Provide the (X, Y) coordinate of the cell's center where the given text is located.  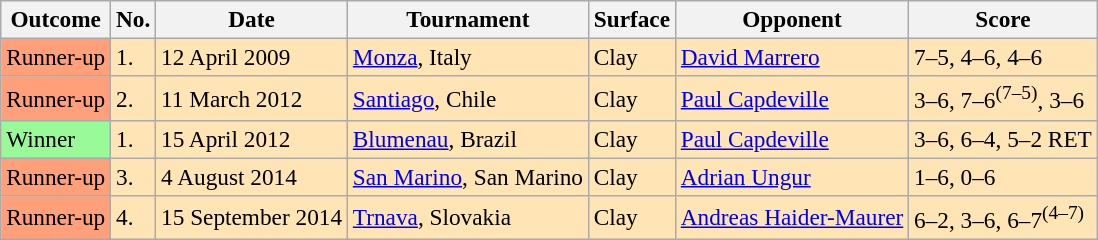
3. (134, 177)
6–2, 3–6, 6–7(4–7) (1004, 217)
Blumenau, Brazil (468, 139)
David Marrero (792, 57)
11 March 2012 (252, 98)
Date (252, 19)
Santiago, Chile (468, 98)
7–5, 4–6, 4–6 (1004, 57)
3–6, 7–6(7–5), 3–6 (1004, 98)
Tournament (468, 19)
15 September 2014 (252, 217)
12 April 2009 (252, 57)
Andreas Haider-Maurer (792, 217)
4 August 2014 (252, 177)
Trnava, Slovakia (468, 217)
4. (134, 217)
Monza, Italy (468, 57)
Opponent (792, 19)
Outcome (56, 19)
15 April 2012 (252, 139)
Adrian Ungur (792, 177)
San Marino, San Marino (468, 177)
Winner (56, 139)
3–6, 6–4, 5–2 RET (1004, 139)
Score (1004, 19)
1–6, 0–6 (1004, 177)
2. (134, 98)
Surface (632, 19)
No. (134, 19)
